Provide the (X, Y) coordinate of the cell's center where the given text is located.  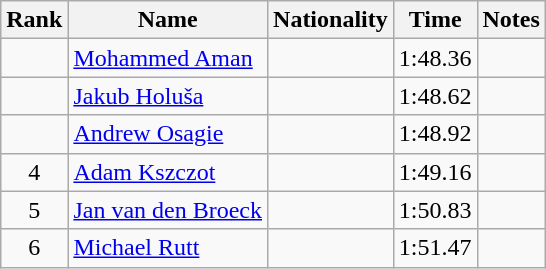
1:48.92 (435, 134)
Andrew Osagie (168, 134)
Adam Kszczot (168, 172)
5 (34, 210)
Mohammed Aman (168, 58)
Nationality (331, 20)
1:48.36 (435, 58)
6 (34, 248)
1:51.47 (435, 248)
Michael Rutt (168, 248)
1:49.16 (435, 172)
Notes (511, 20)
4 (34, 172)
1:48.62 (435, 96)
Jakub Holuša (168, 96)
Rank (34, 20)
Jan van den Broeck (168, 210)
1:50.83 (435, 210)
Time (435, 20)
Name (168, 20)
